Scan for the cell matching the given text and deliver its (X, Y) coordinate at center. 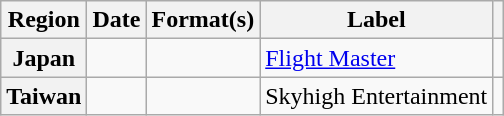
Japan (44, 58)
Flight Master (376, 58)
Date (116, 20)
Skyhigh Entertainment (376, 96)
Label (376, 20)
Taiwan (44, 96)
Format(s) (203, 20)
Region (44, 20)
